Extract the [X, Y] coordinate from the center of the cell holding the provided text.  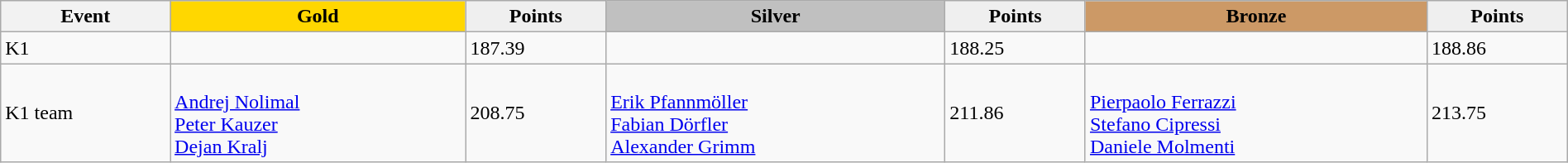
Silver [776, 17]
K1 [86, 48]
Erik PfannmöllerFabian DörflerAlexander Grimm [776, 113]
Pierpaolo FerrazziStefano CipressiDaniele Molmenti [1255, 113]
188.86 [1498, 48]
Bronze [1255, 17]
208.75 [536, 113]
188.25 [1016, 48]
Andrej NolimalPeter KauzerDejan Kralj [318, 113]
187.39 [536, 48]
Gold [318, 17]
211.86 [1016, 113]
K1 team [86, 113]
Event [86, 17]
213.75 [1498, 113]
